Return the (X, Y) coordinate for the center point of the cell that contains the specified text.  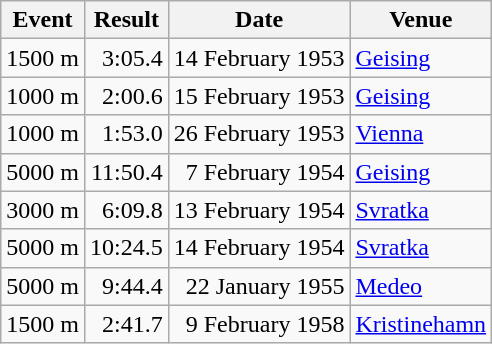
11:50.4 (126, 172)
22 January 1955 (259, 286)
9 February 1958 (259, 324)
13 February 1954 (259, 210)
Medeo (421, 286)
10:24.5 (126, 248)
2:00.6 (126, 96)
1:53.0 (126, 134)
3000 m (43, 210)
Event (43, 20)
Kristinehamn (421, 324)
3:05.4 (126, 58)
Vienna (421, 134)
9:44.4 (126, 286)
15 February 1953 (259, 96)
14 February 1954 (259, 248)
2:41.7 (126, 324)
26 February 1953 (259, 134)
Result (126, 20)
6:09.8 (126, 210)
14 February 1953 (259, 58)
Date (259, 20)
7 February 1954 (259, 172)
Venue (421, 20)
